Return the (x, y) coordinate for the center point of the cell that contains the specified text.  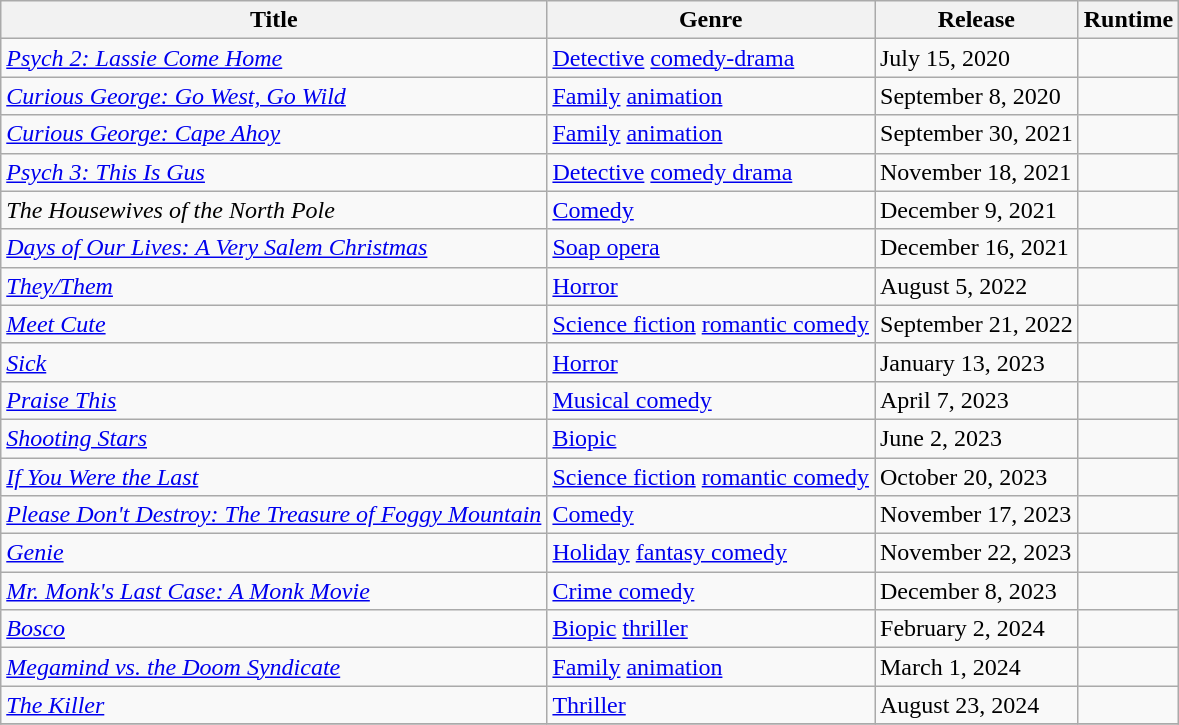
September 21, 2022 (976, 324)
Biopic (711, 438)
Runtime (1128, 20)
December 9, 2021 (976, 210)
March 1, 2024 (976, 667)
Genie (274, 553)
They/Them (274, 286)
November 17, 2023 (976, 515)
June 2, 2023 (976, 438)
December 16, 2021 (976, 248)
Biopic thriller (711, 629)
Sick (274, 362)
If You Were the Last (274, 477)
The Housewives of the North Pole (274, 210)
Title (274, 20)
Crime comedy (711, 591)
Please Don't Destroy: The Treasure of Foggy Mountain (274, 515)
Holiday fantasy comedy (711, 553)
August 5, 2022 (976, 286)
Thriller (711, 705)
October 20, 2023 (976, 477)
September 30, 2021 (976, 134)
Mr. Monk's Last Case: A Monk Movie (274, 591)
April 7, 2023 (976, 400)
Musical comedy (711, 400)
August 23, 2024 (976, 705)
Praise This (274, 400)
Release (976, 20)
Meet Cute (274, 324)
Detective comedy drama (711, 172)
January 13, 2023 (976, 362)
Psych 3: This Is Gus (274, 172)
November 18, 2021 (976, 172)
Megamind vs. the Doom Syndicate (274, 667)
November 22, 2023 (976, 553)
December 8, 2023 (976, 591)
Days of Our Lives: A Very Salem Christmas (274, 248)
February 2, 2024 (976, 629)
Detective comedy-drama (711, 58)
Genre (711, 20)
Bosco (274, 629)
Soap opera (711, 248)
July 15, 2020 (976, 58)
Psych 2: Lassie Come Home (274, 58)
Curious George: Cape Ahoy (274, 134)
The Killer (274, 705)
September 8, 2020 (976, 96)
Curious George: Go West, Go Wild (274, 96)
Shooting Stars (274, 438)
